Search for the cell housing the specified text and yield its (x, y) center coordinate. 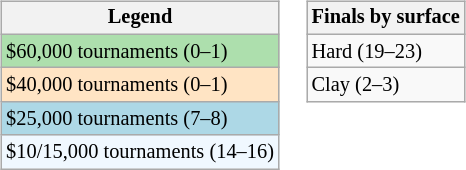
Hard (19–23) (386, 51)
Legend (140, 18)
$25,000 tournaments (7–8) (140, 119)
Clay (2–3) (386, 85)
$40,000 tournaments (0–1) (140, 85)
Finals by surface (386, 18)
$10/15,000 tournaments (14–16) (140, 152)
$60,000 tournaments (0–1) (140, 51)
